Find where the given text appears and provide that cell's center as (X, Y) coordinate. 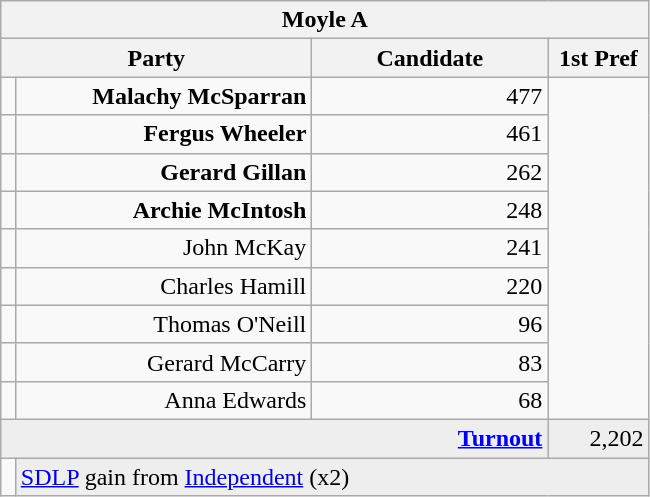
Anna Edwards (164, 400)
Gerard Gillan (164, 172)
Fergus Wheeler (164, 134)
Charles Hamill (164, 286)
Gerard McCarry (164, 362)
1st Pref (598, 58)
241 (430, 248)
248 (430, 210)
2,202 (598, 438)
Party (156, 58)
68 (430, 400)
John McKay (164, 248)
461 (430, 134)
220 (430, 286)
Candidate (430, 58)
SDLP gain from Independent (x2) (332, 477)
96 (430, 324)
Malachy McSparran (164, 96)
Turnout (274, 438)
262 (430, 172)
Thomas O'Neill (164, 324)
477 (430, 96)
Archie McIntosh (164, 210)
Moyle A (325, 20)
83 (430, 362)
